Search for the cell housing the specified text and yield its [x, y] center coordinate. 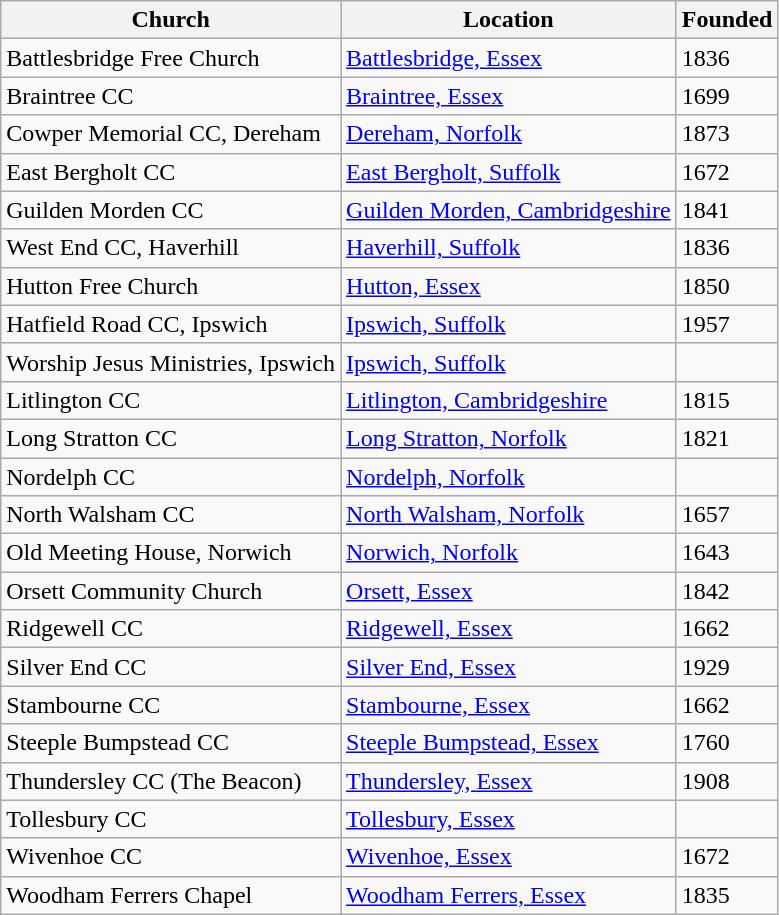
Haverhill, Suffolk [509, 248]
Braintree CC [171, 96]
East Bergholt CC [171, 172]
West End CC, Haverhill [171, 248]
Silver End CC [171, 667]
Wivenhoe, Essex [509, 857]
1821 [727, 438]
1815 [727, 400]
Tollesbury, Essex [509, 819]
Battlesbridge Free Church [171, 58]
1957 [727, 324]
North Walsham, Norfolk [509, 515]
Dereham, Norfolk [509, 134]
Founded [727, 20]
Litlington, Cambridgeshire [509, 400]
Nordelph CC [171, 477]
Hatfield Road CC, Ipswich [171, 324]
Long Stratton CC [171, 438]
Steeple Bumpstead, Essex [509, 743]
1657 [727, 515]
1841 [727, 210]
Woodham Ferrers Chapel [171, 895]
1842 [727, 591]
Orsett, Essex [509, 591]
Ridgewell, Essex [509, 629]
Litlington CC [171, 400]
1760 [727, 743]
Guilden Morden CC [171, 210]
Braintree, Essex [509, 96]
East Bergholt, Suffolk [509, 172]
Ridgewell CC [171, 629]
Church [171, 20]
1643 [727, 553]
1929 [727, 667]
Thundersley, Essex [509, 781]
1835 [727, 895]
Worship Jesus Ministries, Ipswich [171, 362]
Hutton Free Church [171, 286]
Stambourne, Essex [509, 705]
Tollesbury CC [171, 819]
Silver End, Essex [509, 667]
Nordelph, Norfolk [509, 477]
Thundersley CC (The Beacon) [171, 781]
1908 [727, 781]
Orsett Community Church [171, 591]
Hutton, Essex [509, 286]
Battlesbridge, Essex [509, 58]
Wivenhoe CC [171, 857]
1699 [727, 96]
Location [509, 20]
North Walsham CC [171, 515]
1850 [727, 286]
Steeple Bumpstead CC [171, 743]
Cowper Memorial CC, Dereham [171, 134]
1873 [727, 134]
Norwich, Norfolk [509, 553]
Old Meeting House, Norwich [171, 553]
Woodham Ferrers, Essex [509, 895]
Long Stratton, Norfolk [509, 438]
Stambourne CC [171, 705]
Guilden Morden, Cambridgeshire [509, 210]
